Search for the cell housing the specified text and yield its [x, y] center coordinate. 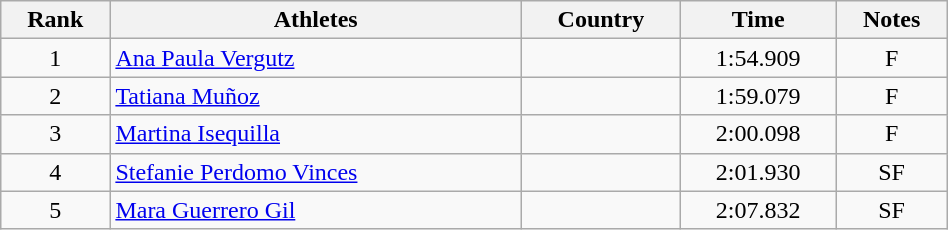
Mara Guerrero Gil [316, 210]
3 [56, 134]
Tatiana Muñoz [316, 96]
Country [600, 20]
Ana Paula Vergutz [316, 58]
1:59.079 [758, 96]
1:54.909 [758, 58]
Rank [56, 20]
5 [56, 210]
1 [56, 58]
2 [56, 96]
2:00.098 [758, 134]
2:01.930 [758, 172]
4 [56, 172]
Stefanie Perdomo Vinces [316, 172]
Athletes [316, 20]
Martina Isequilla [316, 134]
Notes [892, 20]
2:07.832 [758, 210]
Time [758, 20]
